Find where the given text appears and provide that cell's center as [x, y] coordinate. 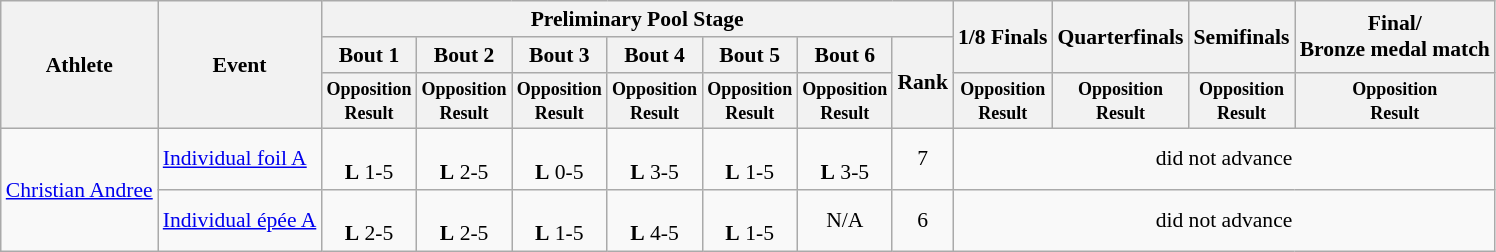
Christian Andree [80, 190]
Bout 1 [368, 55]
Bout 2 [464, 55]
L 0-5 [560, 160]
6 [922, 220]
Bout 5 [750, 55]
1/8 Finals [1002, 36]
Event [240, 65]
Individual foil A [240, 160]
Quarterfinals [1120, 36]
Athlete [80, 65]
Preliminary Pool Stage [637, 19]
Individual épée A [240, 220]
N/A [844, 220]
L 4-5 [654, 220]
7 [922, 160]
Bout 3 [560, 55]
Rank [922, 83]
Bout 6 [844, 55]
Bout 4 [654, 55]
Semifinals [1241, 36]
Final/Bronze medal match [1395, 36]
